Locate the cell with the specified text and output its (x, y) center coordinate. 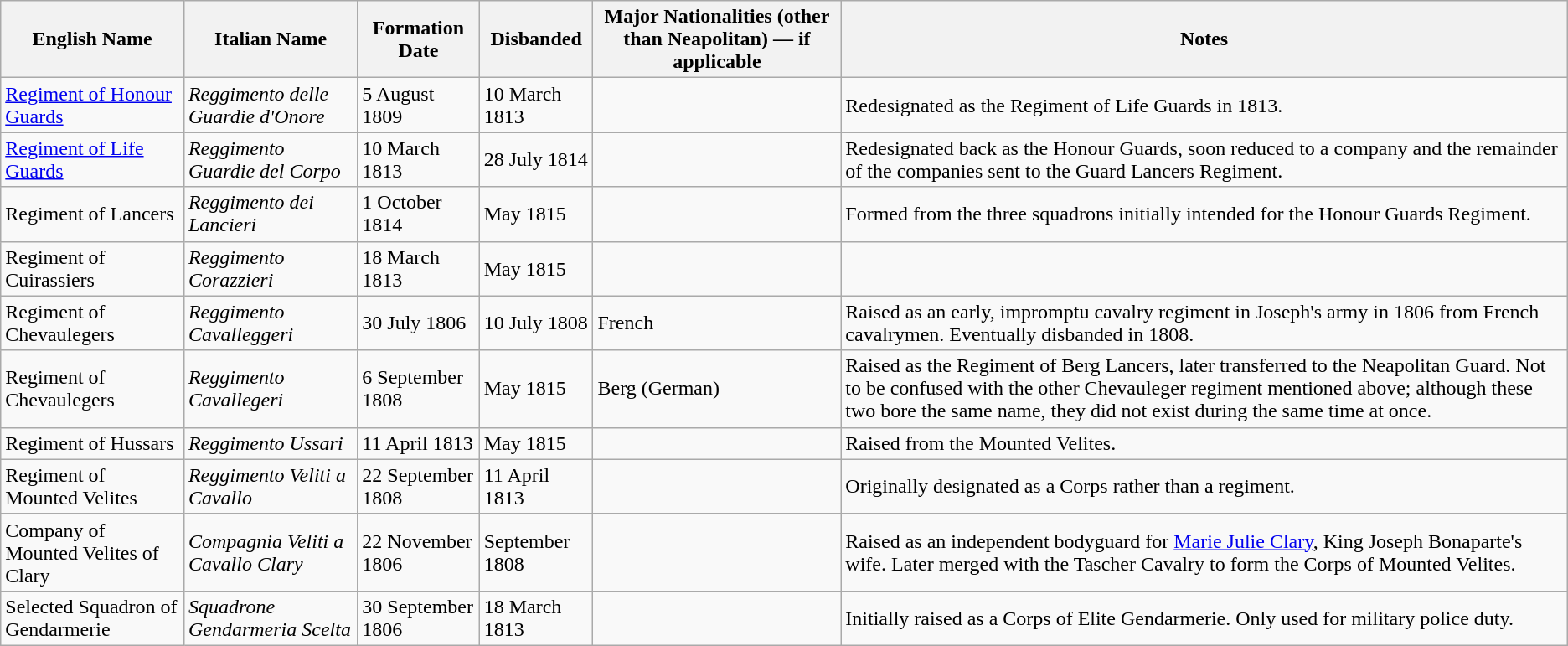
Formed from the three squadrons initially intended for the Honour Guards Regiment. (1204, 214)
Notes (1204, 39)
Reggimento Ussari (270, 443)
Regiment of Mounted Velites (92, 486)
Italian Name (270, 39)
Selected Squadron of Gendarmerie (92, 618)
Reggimento Cavalleggeri (270, 323)
28 July 1814 (536, 159)
Berg (German) (717, 389)
Regiment of Hussars (92, 443)
Squadrone Gendarmeria Scelta (270, 618)
Disbanded (536, 39)
Company of Mounted Velites of Clary (92, 552)
Initially raised as a Corps of Elite Gendarmerie. Only used for military police duty. (1204, 618)
English Name (92, 39)
Regiment of Cuirassiers (92, 268)
30 July 1806 (419, 323)
Reggimento dei Lancieri (270, 214)
Formation Date (419, 39)
22 November 1806 (419, 552)
Originally designated as a Corps rather than a regiment. (1204, 486)
Reggimento Corazzieri (270, 268)
Raised as an early, impromptu cavalry regiment in Joseph's army in 1806 from French cavalrymen. Eventually disbanded in 1808. (1204, 323)
Redesignated back as the Honour Guards, soon reduced to a company and the remainder of the companies sent to the Guard Lancers Regiment. (1204, 159)
Regiment of Honour Guards (92, 106)
22 September 1808 (419, 486)
Regiment of Lancers (92, 214)
30 September 1806 (419, 618)
Major Nationalities (other than Neapolitan) — if applicable (717, 39)
1 October 1814 (419, 214)
Reggimento Cavallegeri (270, 389)
10 July 1808 (536, 323)
French (717, 323)
Reggimento Veliti a Cavallo (270, 486)
Reggimento delle Guardie d'Onore (270, 106)
6 September 1808 (419, 389)
Redesignated as the Regiment of Life Guards in 1813. (1204, 106)
Reggimento Guardie del Corpo (270, 159)
Raised from the Mounted Velites. (1204, 443)
5 August 1809 (419, 106)
Compagnia Veliti a Cavallo Clary (270, 552)
September 1808 (536, 552)
Regiment of Life Guards (92, 159)
